Locate the cell with the specified text and output its (x, y) center coordinate. 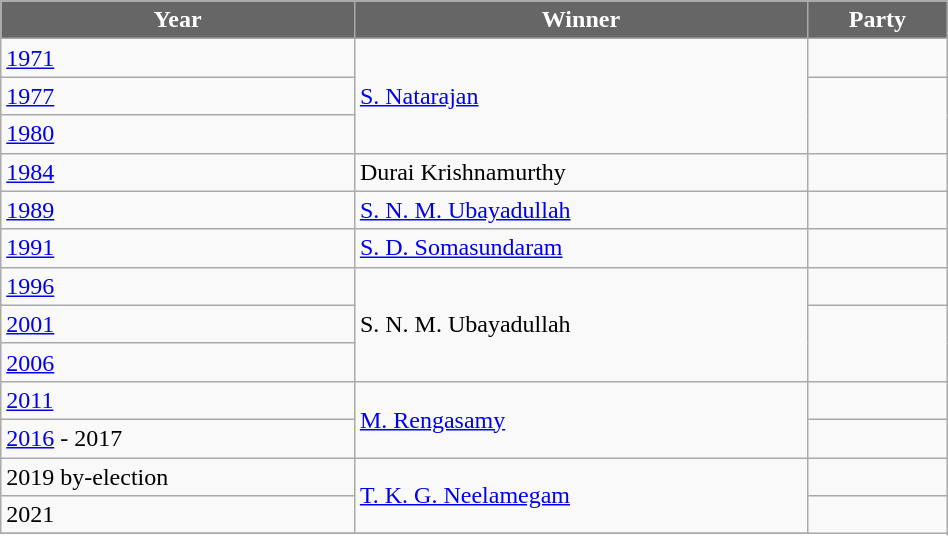
2001 (178, 324)
1977 (178, 96)
1980 (178, 134)
Year (178, 20)
M. Rengasamy (580, 419)
1971 (178, 58)
1984 (178, 172)
Winner (580, 20)
Party (877, 20)
S. D. Somasundaram (580, 248)
1996 (178, 286)
Durai Krishnamurthy (580, 172)
2011 (178, 400)
1991 (178, 248)
2021 (178, 515)
T. K. G. Neelamegam (580, 496)
2019 by-election (178, 477)
1989 (178, 210)
S. Natarajan (580, 96)
2006 (178, 362)
2016 - 2017 (178, 438)
